Extract the [X, Y] coordinate from the center of the cell holding the provided text.  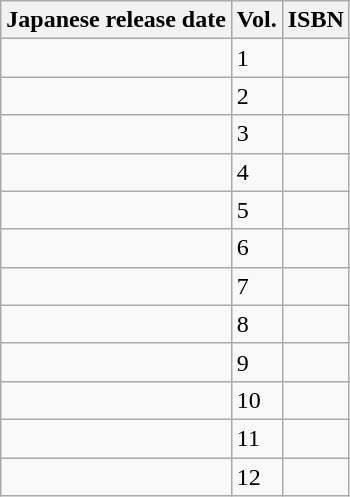
1 [256, 58]
12 [256, 477]
5 [256, 210]
Japanese release date [116, 20]
3 [256, 134]
10 [256, 400]
Vol. [256, 20]
7 [256, 286]
11 [256, 438]
ISBN [316, 20]
8 [256, 324]
9 [256, 362]
2 [256, 96]
6 [256, 248]
4 [256, 172]
